From the cell containing the given text, extract its center point as [x, y] coordinate. 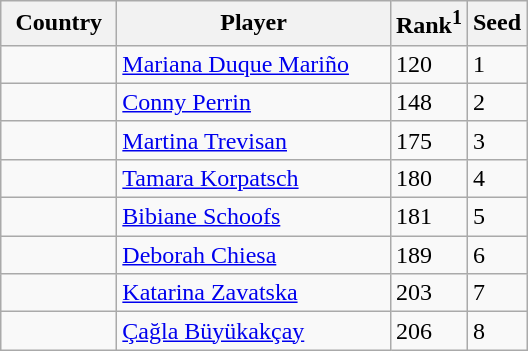
7 [496, 293]
175 [428, 140]
5 [496, 217]
148 [428, 102]
Katarina Zavatska [254, 293]
2 [496, 102]
180 [428, 178]
203 [428, 293]
Deborah Chiesa [254, 255]
Bibiane Schoofs [254, 217]
Seed [496, 24]
6 [496, 255]
Conny Perrin [254, 102]
Çağla Büyükakçay [254, 331]
Martina Trevisan [254, 140]
189 [428, 255]
181 [428, 217]
8 [496, 331]
3 [496, 140]
Player [254, 24]
Mariana Duque Mariño [254, 64]
4 [496, 178]
1 [496, 64]
Rank1 [428, 24]
Country [59, 24]
Tamara Korpatsch [254, 178]
120 [428, 64]
206 [428, 331]
